Capture the cell that displays the provided text and extract its [x, y] central coordinate. 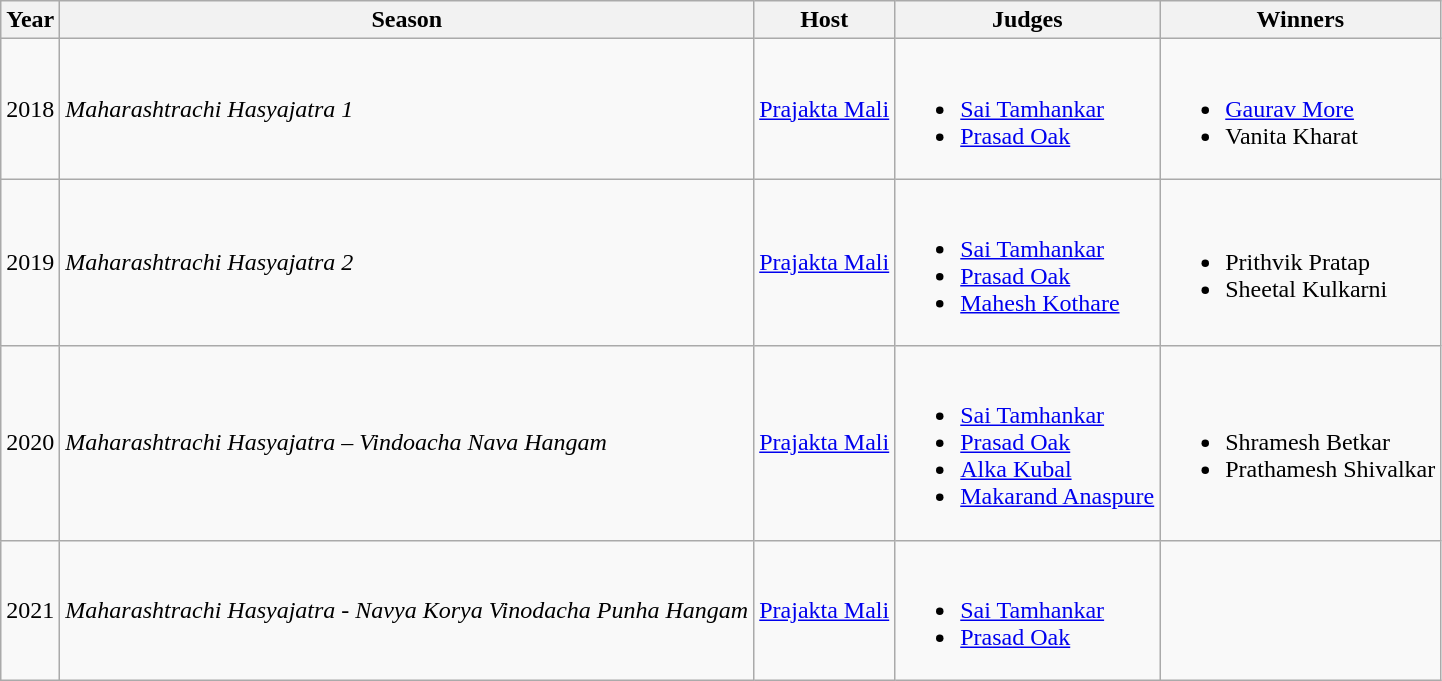
Season [407, 20]
2019 [30, 262]
Sai TamhankarPrasad OakAlka KubalMakarand Anaspure [1028, 443]
Host [824, 20]
Maharashtrachi Hasyajatra 2 [407, 262]
Maharashtrachi Hasyajatra 1 [407, 109]
2018 [30, 109]
Prithvik PratapSheetal Kulkarni [1300, 262]
2020 [30, 443]
Sai TamhankarPrasad OakMahesh Kothare [1028, 262]
Winners [1300, 20]
Judges [1028, 20]
2021 [30, 610]
Shramesh BetkarPrathamesh Shivalkar [1300, 443]
Maharashtrachi Hasyajatra - Navya Korya Vinodacha Punha Hangam [407, 610]
Gaurav MoreVanita Kharat [1300, 109]
Maharashtrachi Hasyajatra – Vindoacha Nava Hangam [407, 443]
Year [30, 20]
